Scan for the cell matching the given text and deliver its (X, Y) coordinate at center. 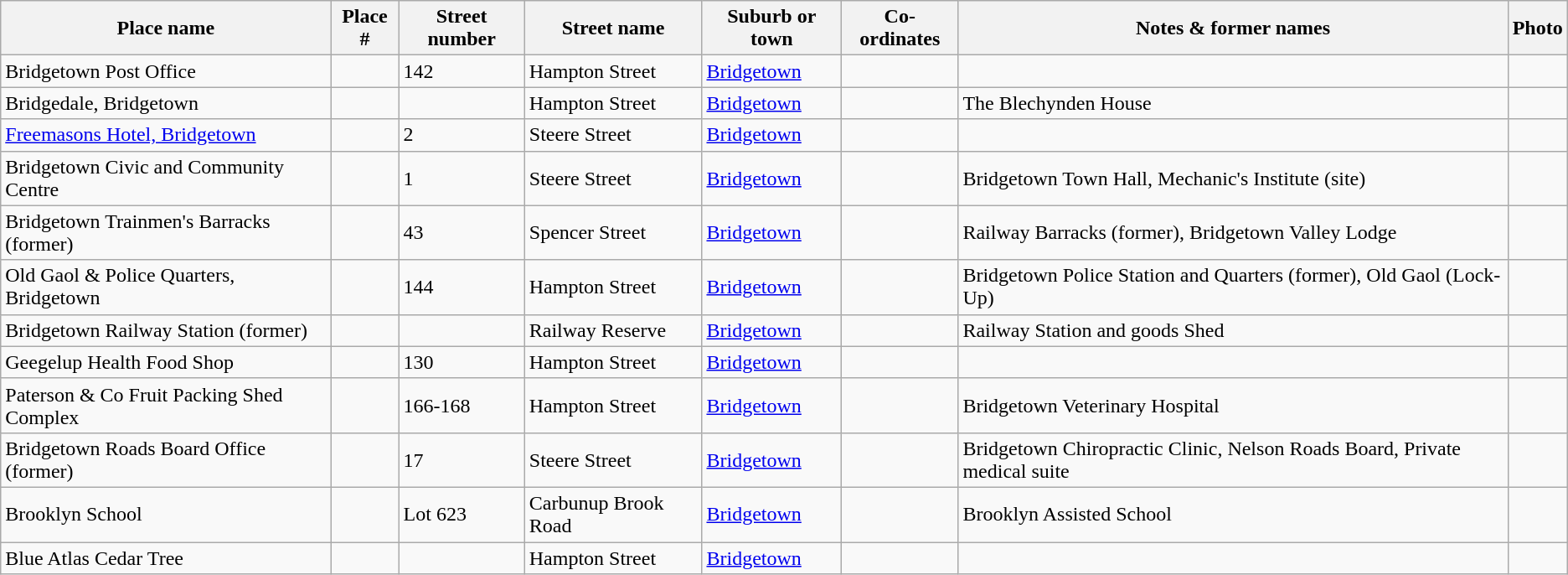
166-168 (462, 406)
Paterson & Co Fruit Packing Shed Complex (166, 406)
17 (462, 459)
Bridgedale, Bridgetown (166, 103)
Blue Atlas Cedar Tree (166, 557)
Bridgetown Veterinary Hospital (1233, 406)
Photo (1538, 28)
144 (462, 287)
The Blechynden House (1233, 103)
Bridgetown Chiropractic Clinic, Nelson Roads Board, Private medical suite (1233, 459)
Spencer Street (613, 233)
Railway Reserve (613, 330)
Street name (613, 28)
Lot 623 (462, 515)
Co-ordinates (900, 28)
Freemasons Hotel, Bridgetown (166, 135)
Bridgetown Trainmen's Barracks (former) (166, 233)
Street number (462, 28)
Geegelup Health Food Shop (166, 362)
Place name (166, 28)
Bridgetown Town Hall, Mechanic's Institute (site) (1233, 178)
Bridgetown Post Office (166, 71)
Suburb or town (772, 28)
Old Gaol & Police Quarters, Bridgetown (166, 287)
Carbunup Brook Road (613, 515)
Brooklyn School (166, 515)
130 (462, 362)
Notes & former names (1233, 28)
43 (462, 233)
Bridgetown Police Station and Quarters (former), Old Gaol (Lock-Up) (1233, 287)
Brooklyn Assisted School (1233, 515)
Place # (365, 28)
Bridgetown Civic and Community Centre (166, 178)
Railway Station and goods Shed (1233, 330)
1 (462, 178)
2 (462, 135)
142 (462, 71)
Bridgetown Roads Board Office (former) (166, 459)
Bridgetown Railway Station (former) (166, 330)
Railway Barracks (former), Bridgetown Valley Lodge (1233, 233)
